Determine the [X, Y] coordinate at the center of the cell enclosing the given text.  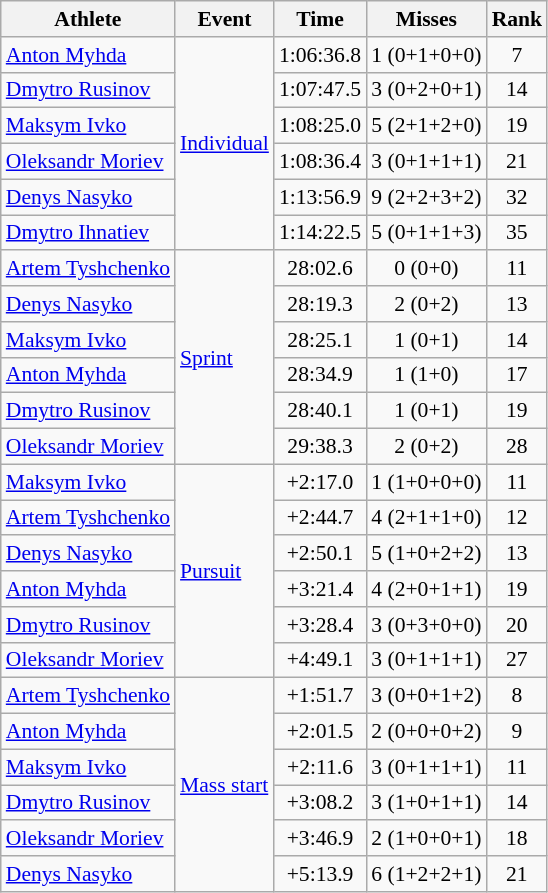
28:40.1 [320, 411]
4 (2+0+1+1) [426, 589]
Mass start [224, 785]
2 (1+0+0+1) [426, 839]
Pursuit [224, 571]
1:14:22.5 [320, 233]
Rank [518, 19]
1:13:56.9 [320, 197]
5 (0+1+1+3) [426, 233]
9 (2+2+3+2) [426, 197]
1 (0+1+0+0) [426, 55]
3 (0+3+0+0) [426, 625]
28:34.9 [320, 375]
32 [518, 197]
5 (2+1+2+0) [426, 126]
+3:46.9 [320, 839]
18 [518, 839]
1 (1+0) [426, 375]
28 [518, 447]
28:25.1 [320, 340]
12 [518, 518]
1:06:36.8 [320, 55]
0 (0+0) [426, 269]
+3:28.4 [320, 625]
28:19.3 [320, 304]
5 (1+0+2+2) [426, 554]
1:08:25.0 [320, 126]
Misses [426, 19]
1 (1+0+0+0) [426, 482]
1:07:47.5 [320, 90]
9 [518, 732]
Individual [224, 144]
Time [320, 19]
3 (0+2+0+1) [426, 90]
2 (0+0+0+2) [426, 732]
+3:21.4 [320, 589]
+2:01.5 [320, 732]
27 [518, 660]
+2:50.1 [320, 554]
+2:11.6 [320, 767]
+1:51.7 [320, 696]
1:08:36.4 [320, 162]
+5:13.9 [320, 874]
20 [518, 625]
17 [518, 375]
8 [518, 696]
7 [518, 55]
3 (0+0+1+2) [426, 696]
+2:44.7 [320, 518]
Dmytro Ihnatiev [88, 233]
Athlete [88, 19]
35 [518, 233]
+4:49.1 [320, 660]
Sprint [224, 358]
4 (2+1+1+0) [426, 518]
29:38.3 [320, 447]
28:02.6 [320, 269]
+3:08.2 [320, 803]
Event [224, 19]
+2:17.0 [320, 482]
3 (1+0+1+1) [426, 803]
6 (1+2+2+1) [426, 874]
